Scan for the cell matching the given text and deliver its [x, y] coordinate at center. 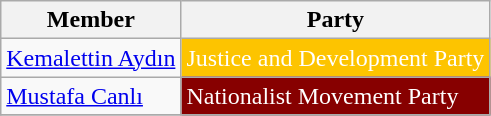
Party [336, 20]
Member [91, 20]
Mustafa Canlı [91, 96]
Kemalettin Aydın [91, 58]
Justice and Development Party [336, 58]
Nationalist Movement Party [336, 96]
